Search for the cell housing the specified text and yield its [X, Y] center coordinate. 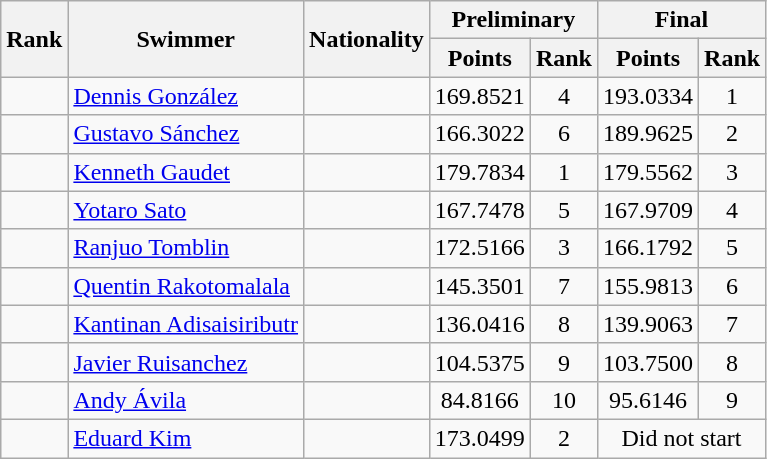
Eduard Kim [186, 438]
Javier Ruisanchez [186, 362]
Kantinan Adisaisiributr [186, 324]
Andy Ávila [186, 400]
155.9813 [648, 286]
189.9625 [648, 134]
Ranjuo Tomblin [186, 248]
172.5166 [480, 248]
169.8521 [480, 96]
139.9063 [648, 324]
179.7834 [480, 172]
145.3501 [480, 286]
Quentin Rakotomalala [186, 286]
Nationality [367, 39]
Did not start [681, 438]
Swimmer [186, 39]
167.7478 [480, 210]
10 [564, 400]
Dennis González [186, 96]
103.7500 [648, 362]
Gustavo Sánchez [186, 134]
Kenneth Gaudet [186, 172]
166.3022 [480, 134]
Preliminary [513, 20]
84.8166 [480, 400]
179.5562 [648, 172]
166.1792 [648, 248]
167.9709 [648, 210]
Final [681, 20]
173.0499 [480, 438]
95.6146 [648, 400]
Yotaro Sato [186, 210]
136.0416 [480, 324]
193.0334 [648, 96]
104.5375 [480, 362]
